Return the (x, y) coordinate for the center point of the cell that contains the specified text.  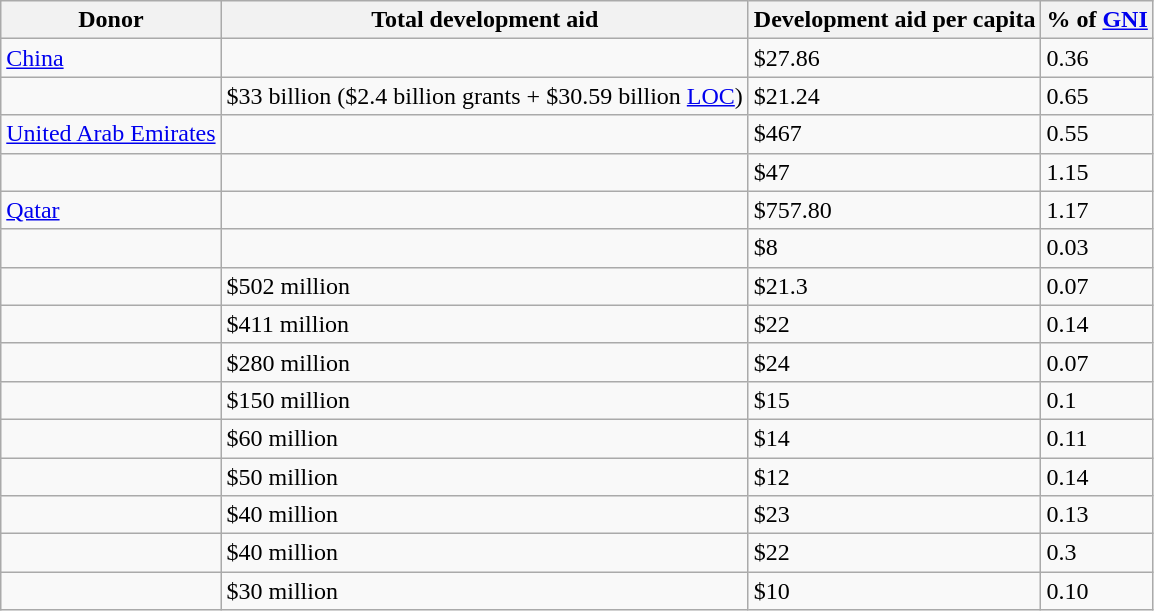
$23 (894, 515)
0.36 (1097, 58)
$502 million (484, 286)
$30 million (484, 591)
$50 million (484, 477)
0.3 (1097, 553)
$14 (894, 438)
United Arab Emirates (111, 134)
$12 (894, 477)
0.10 (1097, 591)
% of GNI (1097, 20)
$60 million (484, 438)
$15 (894, 400)
China (111, 58)
0.65 (1097, 96)
$467 (894, 134)
1.17 (1097, 210)
$21.3 (894, 286)
0.1 (1097, 400)
$21.24 (894, 96)
Qatar (111, 210)
Donor (111, 20)
0.11 (1097, 438)
$47 (894, 172)
0.55 (1097, 134)
$24 (894, 362)
1.15 (1097, 172)
$10 (894, 591)
0.03 (1097, 248)
$757.80 (894, 210)
$150 million (484, 400)
$411 million (484, 324)
$8 (894, 248)
Development aid per capita (894, 20)
$27.86 (894, 58)
Total development aid (484, 20)
$280 million (484, 362)
0.13 (1097, 515)
$33 billion ($2.4 billion grants + $30.59 billion LOC) (484, 96)
